Return the [X, Y] coordinate for the center point of the cell that contains the specified text.  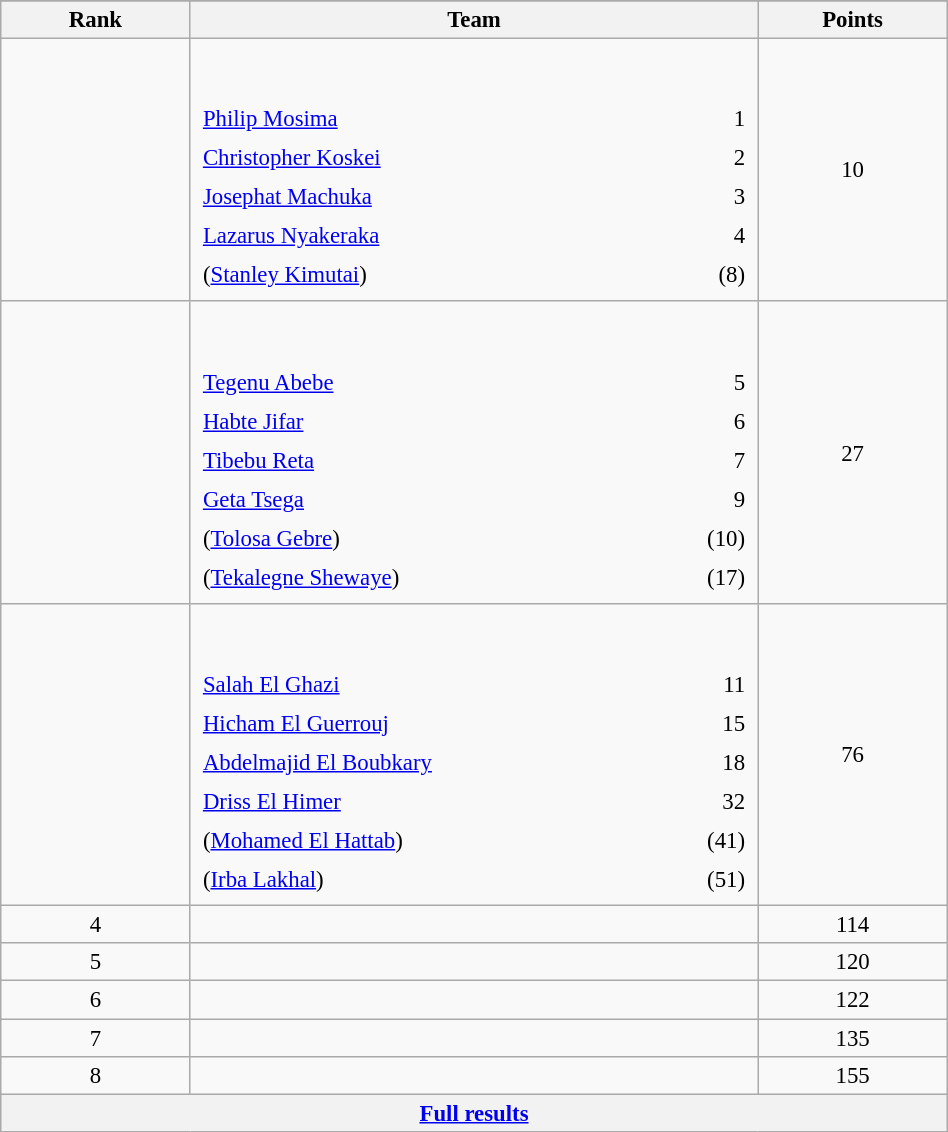
120 [852, 963]
Geta Tsega [421, 499]
(Tolosa Gebre) [421, 538]
Abdelmajid El Boubkary [427, 762]
Points [852, 20]
Tegenu Abebe 5 Habte Jifar 6 Tibebu Reta 7 Geta Tsega 9 (Tolosa Gebre) (10) (Tekalegne Shewaye) (17) [474, 453]
(10) [698, 538]
1 [706, 119]
11 [704, 684]
122 [852, 1000]
32 [704, 801]
(Mohamed El Hattab) [427, 840]
(Tekalegne Shewaye) [421, 577]
Hicham El Guerrouj [427, 723]
Full results [474, 1113]
76 [852, 755]
15 [704, 723]
Philip Mosima 1 Christopher Koskei 2 Josephat Machuka 3 Lazarus Nyakeraka 4 (Stanley Kimutai) (8) [474, 170]
8 [96, 1075]
Lazarus Nyakeraka [428, 236]
(Stanley Kimutai) [428, 275]
3 [706, 197]
Christopher Koskei [428, 158]
Tegenu Abebe [421, 382]
(Irba Lakhal) [427, 880]
Habte Jifar [421, 421]
Rank [96, 20]
Tibebu Reta [421, 460]
114 [852, 925]
135 [852, 1038]
27 [852, 453]
Salah El Ghazi 11 Hicham El Guerrouj 15 Abdelmajid El Boubkary 18 Driss El Himer 32 (Mohamed El Hattab) (41) (Irba Lakhal) (51) [474, 755]
Salah El Ghazi [427, 684]
(41) [704, 840]
(17) [698, 577]
Josephat Machuka [428, 197]
155 [852, 1075]
18 [704, 762]
(51) [704, 880]
(8) [706, 275]
2 [706, 158]
Philip Mosima [428, 119]
Driss El Himer [427, 801]
Team [474, 20]
9 [698, 499]
10 [852, 170]
